Search for the cell housing the specified text and yield its (x, y) center coordinate. 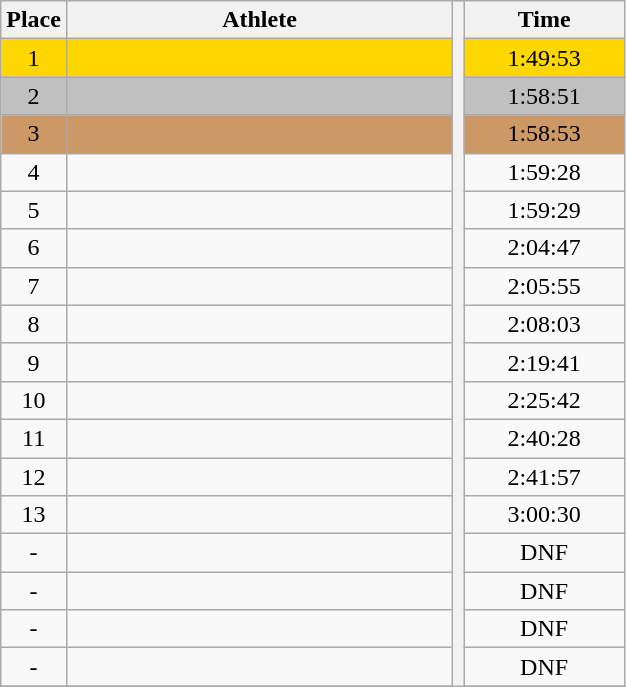
Place (34, 20)
2:05:55 (544, 286)
1:58:53 (544, 134)
2:25:42 (544, 400)
3:00:30 (544, 515)
10 (34, 400)
3 (34, 134)
11 (34, 438)
12 (34, 477)
9 (34, 362)
2:41:57 (544, 477)
2:19:41 (544, 362)
4 (34, 172)
2:04:47 (544, 248)
2:08:03 (544, 324)
1 (34, 58)
2:40:28 (544, 438)
1:59:28 (544, 172)
7 (34, 286)
1:58:51 (544, 96)
5 (34, 210)
8 (34, 324)
1:59:29 (544, 210)
1:49:53 (544, 58)
6 (34, 248)
Athlete (259, 20)
13 (34, 515)
2 (34, 96)
Time (544, 20)
